Detect which cell encompasses the target text, then output its [X, Y] center coordinate. 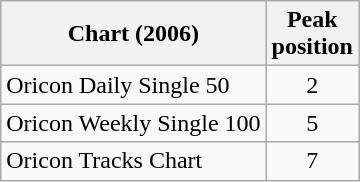
2 [312, 85]
Chart (2006) [134, 34]
Oricon Weekly Single 100 [134, 123]
Oricon Daily Single 50 [134, 85]
Oricon Tracks Chart [134, 161]
Peakposition [312, 34]
7 [312, 161]
5 [312, 123]
